Find where the given text appears and provide that cell's center as (X, Y) coordinate. 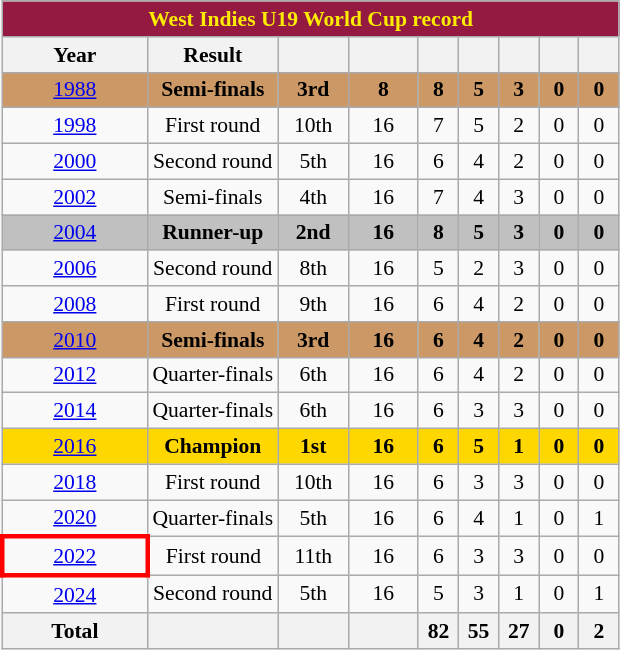
1998 (74, 126)
Champion (212, 447)
Runner-up (212, 233)
9th (313, 304)
Total (74, 631)
1988 (74, 90)
2012 (74, 375)
2004 (74, 233)
Result (212, 55)
2022 (74, 556)
2010 (74, 340)
2006 (74, 269)
Year (74, 55)
2024 (74, 594)
2000 (74, 162)
55 (479, 631)
8th (313, 269)
2016 (74, 447)
2nd (313, 233)
2014 (74, 411)
1st (313, 447)
West Indies U19 World Cup record (310, 19)
82 (438, 631)
2020 (74, 518)
27 (519, 631)
2002 (74, 197)
4th (313, 197)
11th (313, 556)
2018 (74, 482)
2008 (74, 304)
